Find where the given text appears and provide that cell's center as [x, y] coordinate. 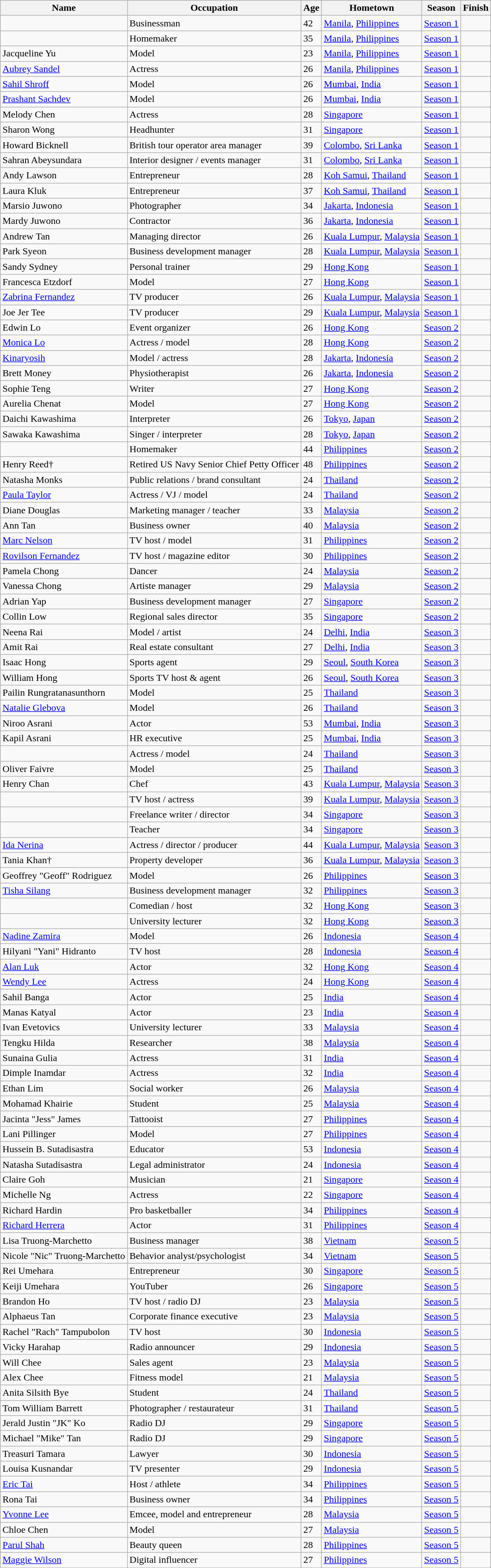
Isaac Hong [64, 662]
Photographer [214, 206]
Age [311, 8]
Monica Lo [64, 343]
Tom William Barrett [64, 1408]
Writer [214, 388]
Hilyani "Yani" Hidranto [64, 952]
Actress / VJ / model [214, 495]
Jacinta "Jess" James [64, 1119]
Managing director [214, 236]
Henry Reed† [64, 465]
Headhunter [214, 130]
Tisha Silang [64, 890]
Behavior analyst/psychologist [214, 1256]
Aurelia Chenat [64, 403]
Corporate finance executive [214, 1317]
Joe Jer Tee [64, 312]
Ethan Lim [64, 1088]
Andrew Tan [64, 236]
Freelance writer / director [214, 814]
Daichi Kawashima [64, 419]
Digital influencer [214, 1560]
Rachel "Rach" Tampubolon [64, 1332]
Sunaina Gulia [64, 1058]
Hussein B. Sutadisastra [64, 1149]
Andy Lawson [64, 175]
Laura Kluk [64, 191]
Natasha Sutadisastra [64, 1165]
Lawyer [214, 1454]
Photographer / restaurateur [214, 1408]
Henry Chan [64, 784]
Chef [214, 784]
Oliver Faivre [64, 769]
Contractor [214, 221]
Retired US Navy Senior Chief Petty Officer [214, 465]
Comedian / host [214, 906]
Will Chee [64, 1362]
Vicky Harahap [64, 1347]
Marc Nelson [64, 541]
TV host / magazine editor [214, 556]
Edwin Lo [64, 327]
TV presenter [214, 1469]
Yvonne Lee [64, 1514]
Teacher [214, 830]
Pailin Rungratanasunthorn [64, 693]
Alex Chee [64, 1377]
Researcher [214, 1043]
Radio announcer [214, 1347]
Jerald Justin "JK" Ko [64, 1423]
Brandon Ho [64, 1301]
Hometown [372, 8]
Businessman [214, 23]
22 [311, 1195]
Fitness model [214, 1377]
William Hong [64, 678]
Sophie Teng [64, 388]
Rona Tai [64, 1499]
Kinaryosih [64, 358]
Sawaka Kawashima [64, 434]
Sahil Banga [64, 997]
Lani Pillinger [64, 1134]
Sports TV host & agent [214, 678]
Name [64, 8]
Interpreter [214, 419]
Pamela Chong [64, 571]
Emcee, model and entrepreneur [214, 1514]
Regional sales director [214, 616]
Public relations / brand consultant [214, 480]
Sahil Shroff [64, 84]
Alan Luk [64, 967]
Property developer [214, 860]
Zabrina Fernandez [64, 297]
43 [311, 784]
Sports agent [214, 662]
Model / artist [214, 632]
Louisa Kusnandar [64, 1469]
Tengku Hilda [64, 1043]
Jacqueline Yu [64, 54]
Marsio Juwono [64, 206]
Paula Taylor [64, 495]
Finish [475, 8]
Musician [214, 1180]
Prashant Sachdev [64, 99]
Melody Chen [64, 114]
Sahran Abeysundara [64, 160]
48 [311, 465]
Parul Shah [64, 1545]
Mardy Juwono [64, 221]
Tattooist [214, 1119]
Neena Rai [64, 632]
TV host / radio DJ [214, 1301]
Richard Herrera [64, 1225]
37 [311, 191]
Michelle Ng [64, 1195]
Host / athlete [214, 1484]
Dancer [214, 571]
HR executive [214, 738]
Collin Low [64, 616]
Diane Douglas [64, 510]
Marketing manager / teacher [214, 510]
Ann Tan [64, 525]
Maggie Wilson [64, 1560]
TV host / actress [214, 799]
Sales agent [214, 1362]
Park Syeon [64, 251]
Manas Katyal [64, 1012]
Pro basketballer [214, 1210]
Aubrey Sandel [64, 69]
YouTuber [214, 1286]
Sharon Wong [64, 130]
Occupation [214, 8]
Singer / interpreter [214, 434]
Ida Nerina [64, 845]
Lisa Truong-Marchetto [64, 1241]
Tania Khan† [64, 860]
Richard Hardin [64, 1210]
Ivan Evetovics [64, 1027]
Eric Tai [64, 1484]
Nadine Zamira [64, 936]
Amit Rai [64, 647]
Legal administrator [214, 1165]
TV host / model [214, 541]
40 [311, 525]
Francesca Etzdorf [64, 282]
Real estate consultant [214, 647]
Alphaeus Tan [64, 1317]
Niroo Asrani [64, 723]
Personal trainer [214, 267]
Social worker [214, 1088]
Geoffrey "Geoff" Rodriguez [64, 875]
Keiji Umehara [64, 1286]
Dimple Inamdar [64, 1073]
Chloe Chen [64, 1530]
Beauty queen [214, 1545]
Treasuri Tamara [64, 1454]
Season [441, 8]
Natalie Glebova [64, 708]
Rei Umehara [64, 1271]
Business manager [214, 1241]
Interior designer / events manager [214, 160]
Anita Silsith Bye [64, 1392]
Wendy Lee [64, 982]
Mohamad Khairie [64, 1103]
Artiste manager [214, 586]
Model / actress [214, 358]
Actress / director / producer [214, 845]
Nicole "Nic" Truong-Marchetto [64, 1256]
Vanessa Chong [64, 586]
42 [311, 23]
Howard Bicknell [64, 145]
Adrian Yap [64, 601]
Physiotherapist [214, 373]
Natasha Monks [64, 480]
Kapil Asrani [64, 738]
Event organizer [214, 327]
British tour operator area manager [214, 145]
Rovilson Fernandez [64, 556]
Claire Goh [64, 1180]
Michael "Mike" Tan [64, 1438]
Brett Money [64, 373]
Sandy Sydney [64, 267]
Educator [214, 1149]
